Detect which cell encompasses the target text, then output its [x, y] center coordinate. 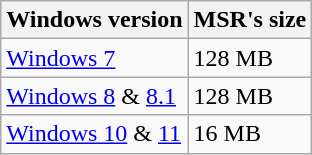
Windows version [94, 20]
Windows 7 [94, 58]
MSR's size [250, 20]
Windows 8 & 8.1 [94, 96]
Windows 10 & 11 [94, 134]
16 MB [250, 134]
